Output the (x, y) coordinate of the center of the cell containing the given text.  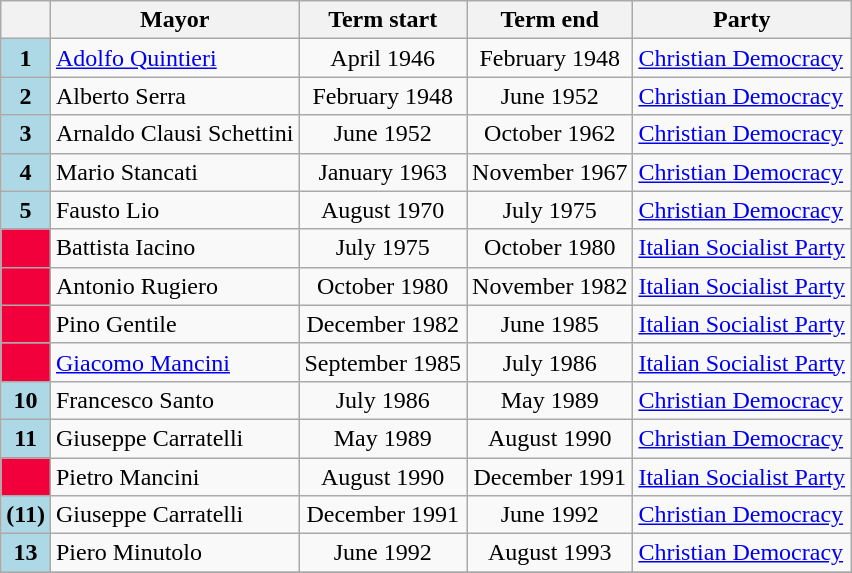
11 (26, 438)
Piero Minutolo (174, 553)
Term end (550, 20)
Pietro Mancini (174, 477)
13 (26, 553)
September 1985 (383, 362)
3 (26, 134)
(11) (26, 515)
April 1946 (383, 58)
October 1962 (550, 134)
Mario Stancati (174, 172)
Antonio Rugiero (174, 286)
4 (26, 172)
November 1967 (550, 172)
2 (26, 96)
January 1963 (383, 172)
Francesco Santo (174, 400)
Battista Iacino (174, 248)
Party (742, 20)
1 (26, 58)
Adolfo Quintieri (174, 58)
Alberto Serra (174, 96)
June 1985 (550, 324)
December 1982 (383, 324)
Term start (383, 20)
Giacomo Mancini (174, 362)
Arnaldo Clausi Schettini (174, 134)
Fausto Lio (174, 210)
5 (26, 210)
November 1982 (550, 286)
10 (26, 400)
Mayor (174, 20)
Pino Gentile (174, 324)
August 1993 (550, 553)
August 1970 (383, 210)
